Find where the given text appears and provide that cell's center as (x, y) coordinate. 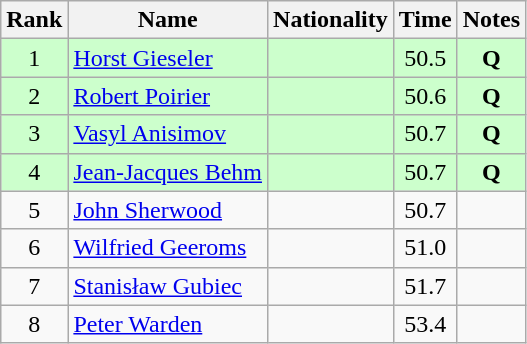
Nationality (331, 20)
Robert Poirier (168, 96)
Name (168, 20)
51.0 (425, 248)
Rank (34, 20)
Jean-Jacques Behm (168, 172)
6 (34, 248)
50.5 (425, 58)
4 (34, 172)
Wilfried Geeroms (168, 248)
Vasyl Anisimov (168, 134)
1 (34, 58)
Stanisław Gubiec (168, 286)
John Sherwood (168, 210)
Time (425, 20)
8 (34, 324)
3 (34, 134)
51.7 (425, 286)
2 (34, 96)
Notes (491, 20)
53.4 (425, 324)
Peter Warden (168, 324)
5 (34, 210)
7 (34, 286)
Horst Gieseler (168, 58)
50.6 (425, 96)
